Determine the (x, y) coordinate at the center of the cell enclosing the given text.  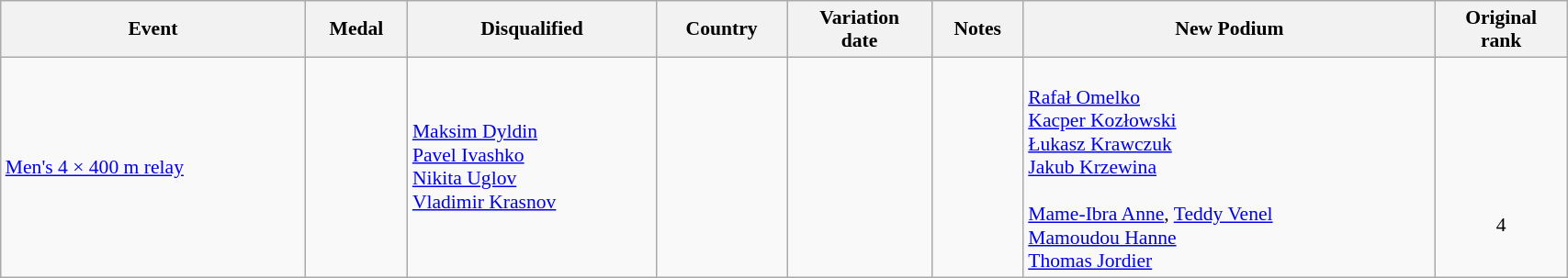
Medal (356, 29)
Country (722, 29)
Originalrank (1501, 29)
Maksim DyldinPavel IvashkoNikita UglovVladimir Krasnov (532, 167)
Notes (977, 29)
Event (152, 29)
Disqualified (532, 29)
New Podium (1229, 29)
Men's 4 × 400 m relay (152, 167)
Rafał OmelkoKacper KozłowskiŁukasz KrawczukJakub Krzewina Mame-Ibra Anne, Teddy VenelMamoudou HanneThomas Jordier (1229, 167)
Variation date (860, 29)
4 (1501, 167)
